Extract the (X, Y) coordinate from the center of the cell holding the provided text.  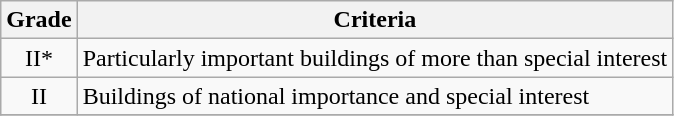
II (39, 96)
Criteria (375, 20)
Buildings of national importance and special interest (375, 96)
Particularly important buildings of more than special interest (375, 58)
Grade (39, 20)
II* (39, 58)
